Extract the (x, y) coordinate from the center of the cell holding the provided text.  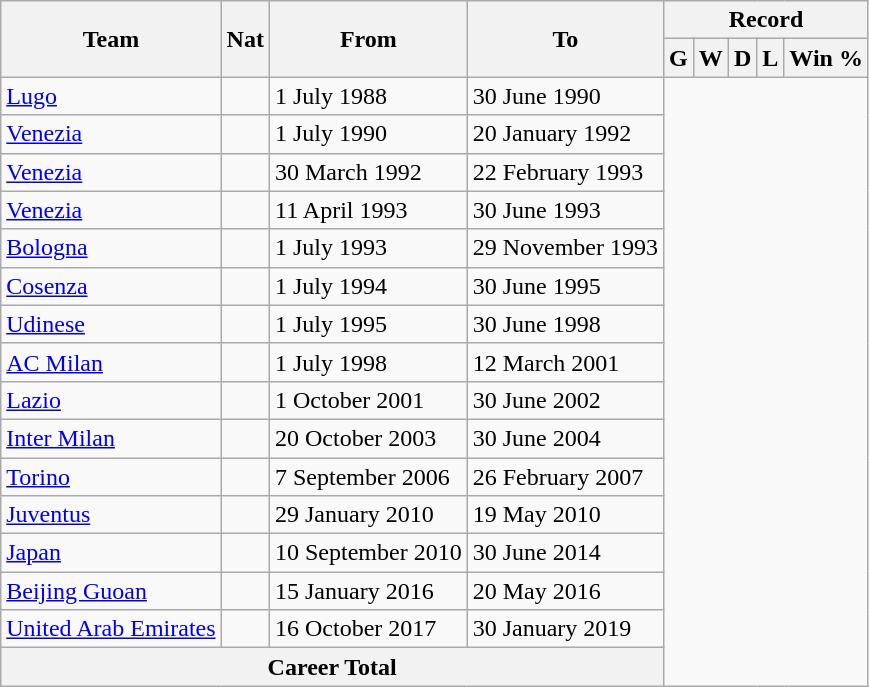
1 July 1993 (368, 248)
W (710, 58)
From (368, 39)
Nat (245, 39)
20 May 2016 (565, 591)
20 January 1992 (565, 134)
Torino (111, 477)
30 June 2004 (565, 438)
30 June 1993 (565, 210)
19 May 2010 (565, 515)
30 June 1995 (565, 286)
Juventus (111, 515)
26 February 2007 (565, 477)
1 July 1988 (368, 96)
12 March 2001 (565, 362)
20 October 2003 (368, 438)
30 June 1998 (565, 324)
Lazio (111, 400)
10 September 2010 (368, 553)
L (770, 58)
United Arab Emirates (111, 629)
1 July 1994 (368, 286)
Inter Milan (111, 438)
1 July 1990 (368, 134)
Lugo (111, 96)
7 September 2006 (368, 477)
30 June 2014 (565, 553)
Cosenza (111, 286)
Udinese (111, 324)
30 January 2019 (565, 629)
Bologna (111, 248)
To (565, 39)
29 November 1993 (565, 248)
15 January 2016 (368, 591)
16 October 2017 (368, 629)
1 October 2001 (368, 400)
Record (766, 20)
29 January 2010 (368, 515)
Beijing Guoan (111, 591)
1 July 1998 (368, 362)
30 June 1990 (565, 96)
AC Milan (111, 362)
Career Total (332, 667)
G (679, 58)
22 February 1993 (565, 172)
Team (111, 39)
Win % (826, 58)
1 July 1995 (368, 324)
30 June 2002 (565, 400)
11 April 1993 (368, 210)
Japan (111, 553)
D (742, 58)
30 March 1992 (368, 172)
